Provide the [X, Y] coordinate of the cell's center where the given text is located.  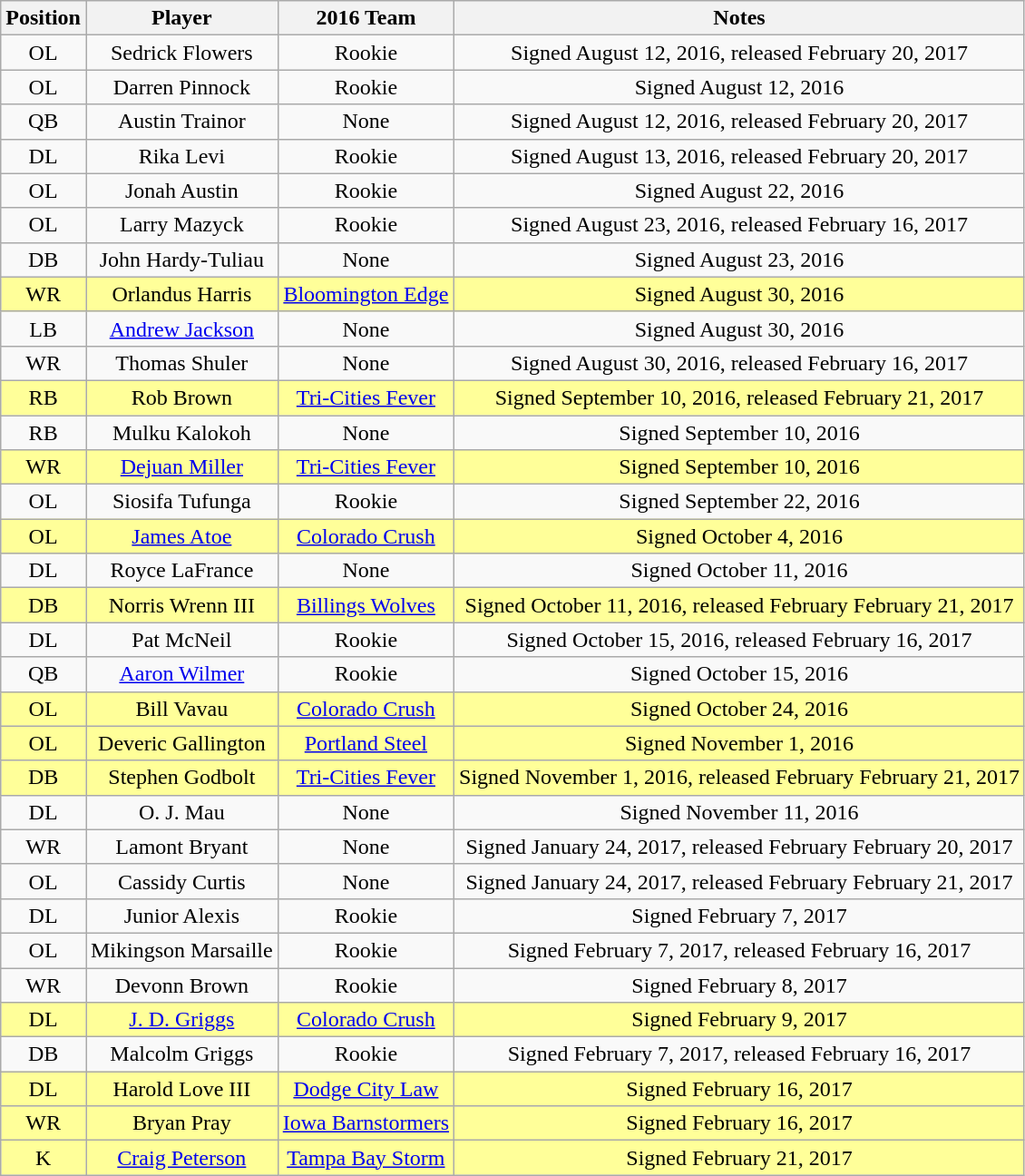
Deveric Gallington [181, 743]
Signed October 4, 2016 [740, 536]
Royce LaFrance [181, 571]
Signed October 11, 2016, released February February 21, 2017 [740, 605]
LB [44, 328]
Aaron Wilmer [181, 674]
Tampa Bay Storm [366, 1158]
Bill Vavau [181, 709]
Dodge City Law [366, 1089]
Signed February 8, 2017 [740, 985]
Iowa Barnstormers [366, 1123]
Signed February 21, 2017 [740, 1158]
Position [44, 18]
Norris Wrenn III [181, 605]
John Hardy-Tuliau [181, 260]
Cassidy Curtis [181, 881]
Malcolm Griggs [181, 1054]
Austin Trainor [181, 122]
Signed November 1, 2016 [740, 743]
K [44, 1158]
Signed February 9, 2017 [740, 1020]
Signed January 24, 2017, released February February 20, 2017 [740, 847]
Signed October 15, 2016, released February 16, 2017 [740, 640]
Signed August 12, 2016 [740, 87]
Stephen Godbolt [181, 778]
Player [181, 18]
Siosifa Tufunga [181, 502]
Larry Mazyck [181, 225]
Mulku Kalokoh [181, 433]
James Atoe [181, 536]
Rob Brown [181, 397]
Junior Alexis [181, 916]
J. D. Griggs [181, 1020]
Andrew Jackson [181, 328]
Darren Pinnock [181, 87]
Bloomington Edge [366, 294]
Signed November 1, 2016, released February February 21, 2017 [740, 778]
Signed August 13, 2016, released February 20, 2017 [740, 156]
Signed February 7, 2017 [740, 916]
Signed September 22, 2016 [740, 502]
Sedrick Flowers [181, 53]
Jonah Austin [181, 191]
Bryan Pray [181, 1123]
Dejuan Miller [181, 467]
O. J. Mau [181, 812]
Orlandus Harris [181, 294]
Signed October 15, 2016 [740, 674]
2016 Team [366, 18]
Signed October 24, 2016 [740, 709]
Pat McNeil [181, 640]
Signed August 22, 2016 [740, 191]
Signed August 23, 2016, released February 16, 2017 [740, 225]
Signed August 30, 2016, released February 16, 2017 [740, 363]
Lamont Bryant [181, 847]
Mikingson Marsaille [181, 950]
Portland Steel [366, 743]
Signed October 11, 2016 [740, 571]
Notes [740, 18]
Signed August 23, 2016 [740, 260]
Billings Wolves [366, 605]
Signed November 11, 2016 [740, 812]
Thomas Shuler [181, 363]
Signed September 10, 2016, released February 21, 2017 [740, 397]
Devonn Brown [181, 985]
Rika Levi [181, 156]
Harold Love III [181, 1089]
Craig Peterson [181, 1158]
Signed January 24, 2017, released February February 21, 2017 [740, 881]
